Extract the (X, Y) coordinate from the center of the cell holding the provided text.  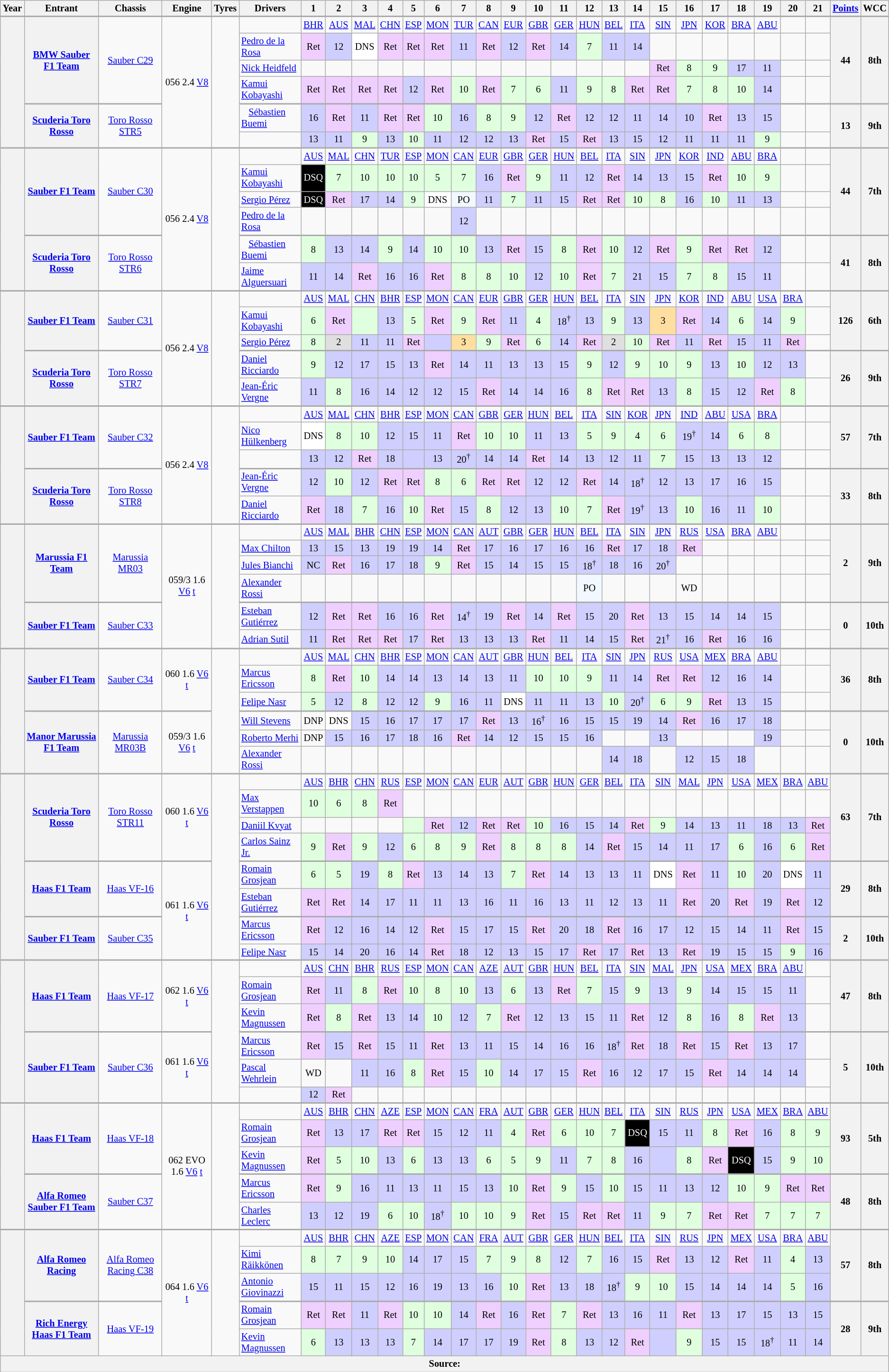
Will Stevens (270, 721)
Entrant (62, 8)
5th (875, 1138)
Tyres (225, 8)
Kimi Räikkönen (270, 1260)
Adrian Sutil (270, 639)
Toro Rosso STR8 (130, 496)
Chassis (130, 8)
Drivers (270, 8)
Sauber C29 (130, 60)
Sauber C33 (130, 625)
Manor Marussia F1 Team (62, 742)
Sauber C34 (130, 680)
28 (845, 1328)
Nico Hülkenberg (270, 436)
26 (845, 378)
14† (464, 616)
Daniil Kvyat (270, 825)
Haas VF-17 (130, 996)
Max Chilton (270, 548)
Pascal Wehrlein (270, 1073)
064 1.6 V6 t (187, 1293)
Sauber C31 (130, 320)
29 (845, 888)
Roberto Merhi (270, 738)
33 (845, 496)
Marussia MR03B (130, 742)
126 (845, 320)
41 (845, 263)
Toro Rosso STR6 (130, 263)
Marussia F1 Team (62, 562)
36 (845, 680)
63 (845, 817)
93 (845, 1138)
Toro Rosso STR11 (130, 817)
1 (313, 8)
Rich Energy Haas F1 Team (62, 1328)
Haas VF-16 (130, 888)
Sauber C35 (130, 938)
WCC (875, 8)
Charles Leclerc (270, 1216)
062 1.6 V6 t (187, 996)
BMW Sauber F1 Team (62, 60)
Engine (187, 8)
Alfa Romeo Racing C38 (130, 1265)
Jaime Alguersuari (270, 276)
Antonio Giovinazzi (270, 1287)
Sauber C37 (130, 1202)
Sauber C30 (130, 192)
Max Verstappen (270, 804)
062 EVO 1.6 V6 t (187, 1166)
NC (313, 565)
Points (845, 8)
Sauber C36 (130, 1067)
Haas VF-18 (130, 1138)
21† (663, 639)
48 (845, 1202)
47 (845, 996)
Sauber C32 (130, 437)
Alfa Romeo Sauber F1 Team (62, 1202)
Year (12, 8)
Marussia MR03 (130, 562)
Haas VF-19 (130, 1328)
Carlos Sainz Jr. (270, 847)
Toro Rosso STR5 (130, 126)
6th (875, 320)
Jules Bianchi (270, 565)
Toro Rosso STR7 (130, 378)
16† (538, 721)
Nick Heidfeld (270, 68)
Alfa Romeo Racing (62, 1265)
Source: (445, 1364)
